Identify which cell holds the provided text, then report its (x, y) central coordinate. 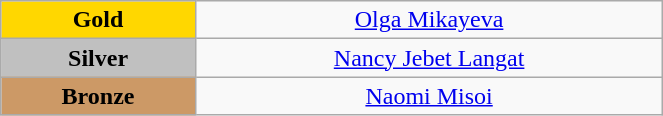
Gold (98, 20)
Olga Mikayeva (428, 20)
Silver (98, 58)
Nancy Jebet Langat (428, 58)
Bronze (98, 96)
Naomi Misoi (428, 96)
